From the cell containing the given text, extract its center point as (X, Y) coordinate. 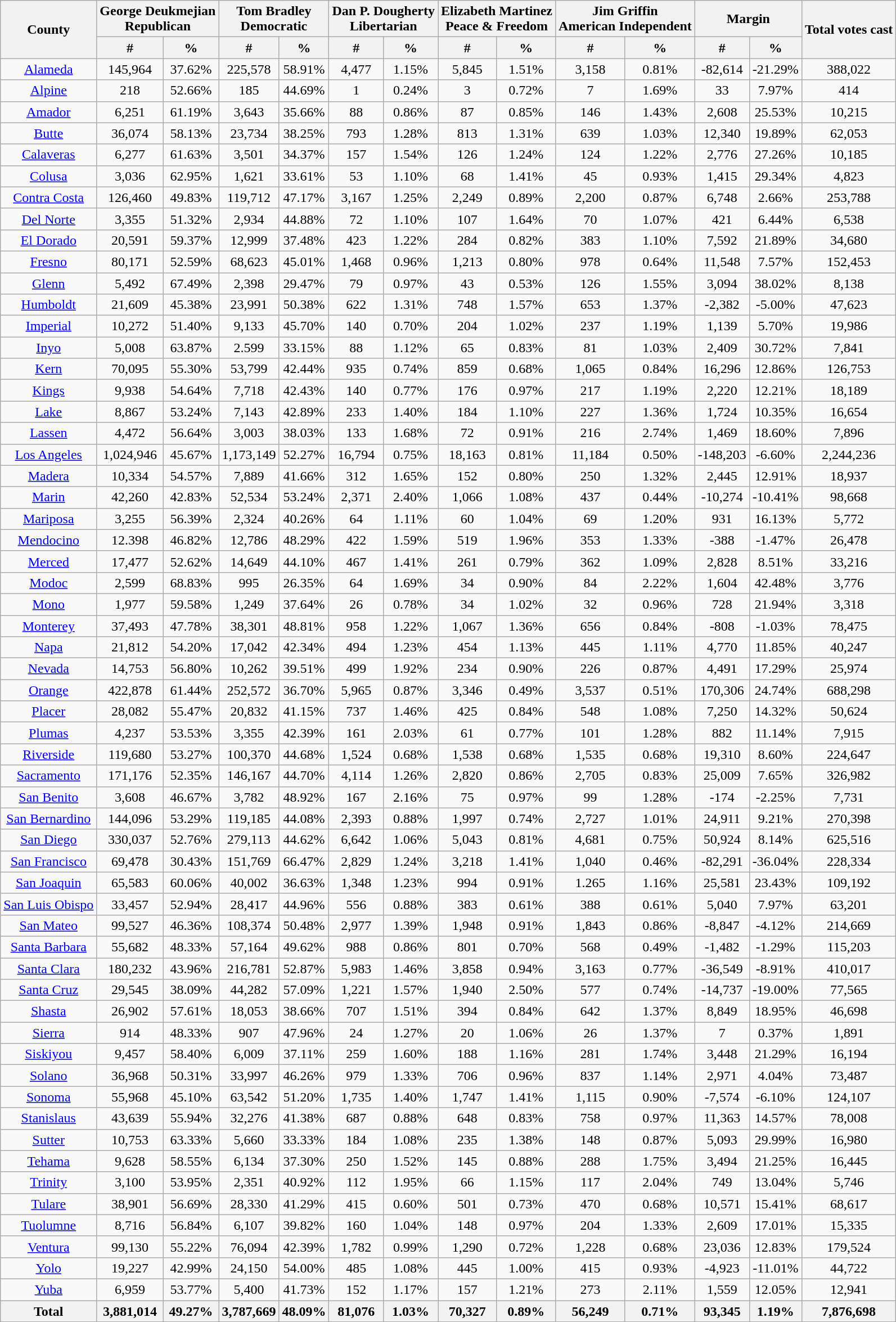
Modoc (48, 583)
0.51% (660, 690)
2,351 (249, 1182)
45.01% (304, 262)
2,829 (357, 861)
44.88% (304, 219)
84 (591, 583)
65,583 (130, 883)
38,301 (249, 626)
2,705 (591, 776)
5,093 (722, 1140)
55.30% (191, 369)
2.74% (660, 433)
2.40% (411, 497)
39.82% (304, 1225)
-19.00% (775, 990)
5,772 (849, 519)
2,608 (722, 112)
648 (467, 1118)
1.60% (411, 1054)
54.20% (191, 647)
52.27% (304, 455)
23,991 (249, 305)
5,660 (249, 1140)
Solano (48, 1076)
0.78% (411, 604)
Plumas (48, 733)
3,218 (467, 861)
270,398 (849, 819)
728 (722, 604)
6,251 (130, 112)
3,643 (249, 112)
Kern (48, 369)
1.92% (411, 669)
10,185 (849, 155)
284 (467, 240)
639 (591, 133)
44.68% (304, 754)
-82,614 (722, 69)
1,348 (357, 883)
59.58% (191, 604)
10,571 (722, 1204)
1.09% (660, 561)
2,371 (357, 497)
Tehama (48, 1161)
Tom BradleyDemocratic (274, 19)
3,608 (130, 797)
52,534 (249, 497)
52.66% (191, 91)
801 (467, 947)
-21.29% (775, 69)
1.25% (411, 197)
8.60% (775, 754)
217 (591, 390)
Inyo (48, 348)
1,535 (591, 754)
548 (591, 712)
76,094 (249, 1247)
8.51% (775, 561)
8.14% (775, 840)
2.04% (660, 1182)
56,249 (591, 1311)
-6.60% (775, 455)
16,194 (849, 1054)
3,158 (591, 69)
1,173,149 (249, 455)
53.95% (191, 1182)
Tuolumne (48, 1225)
3,782 (249, 797)
12.91% (775, 476)
9,133 (249, 326)
Yolo (48, 1268)
12,786 (249, 540)
907 (249, 1033)
41.38% (304, 1118)
171,176 (130, 776)
5,492 (130, 283)
12,941 (849, 1289)
1,524 (357, 754)
7.57% (775, 262)
Monterey (48, 626)
11.14% (775, 733)
29.34% (775, 176)
54.00% (304, 1268)
Mono (48, 604)
0.79% (526, 561)
2,599 (130, 583)
55,968 (130, 1097)
42.99% (191, 1268)
261 (467, 561)
24.74% (775, 690)
6,134 (249, 1161)
45.38% (191, 305)
2.11% (660, 1289)
49.27% (191, 1311)
36.70% (304, 690)
1.65% (411, 476)
66 (467, 1182)
63,542 (249, 1097)
519 (467, 540)
2.66% (775, 197)
1.26% (411, 776)
Mariposa (48, 519)
Alpine (48, 91)
-4,923 (722, 1268)
259 (357, 1054)
2.22% (660, 583)
388,022 (849, 69)
556 (357, 904)
50,624 (849, 712)
1.95% (411, 1182)
Jim GriffinAmerican Independent (625, 19)
Shasta (48, 1011)
653 (591, 305)
Yuba (48, 1289)
San Mateo (48, 925)
1.20% (660, 519)
43 (467, 283)
233 (357, 412)
54.64% (191, 390)
12.86% (775, 369)
252,572 (249, 690)
454 (467, 647)
18,053 (249, 1011)
10,215 (849, 112)
2.16% (411, 797)
-10.41% (775, 497)
Siskiyou (48, 1054)
45 (591, 176)
1,221 (357, 990)
3,346 (467, 690)
99,130 (130, 1247)
80,171 (130, 262)
281 (591, 1054)
995 (249, 583)
39.51% (304, 669)
42,260 (130, 497)
115,203 (849, 947)
52.76% (191, 840)
167 (357, 797)
642 (591, 1011)
748 (467, 305)
7,889 (249, 476)
-388 (722, 540)
4.04% (775, 1076)
33 (722, 91)
8,849 (722, 1011)
3,100 (130, 1182)
1.74% (660, 1054)
61 (467, 733)
-7,574 (722, 1097)
5,008 (130, 348)
87 (467, 112)
20,591 (130, 240)
353 (591, 540)
253,788 (849, 197)
35.66% (304, 112)
21,609 (130, 305)
42.34% (304, 647)
Madera (48, 476)
25.53% (775, 112)
2,934 (249, 219)
68.83% (191, 583)
51.40% (191, 326)
4,770 (722, 647)
46,698 (849, 1011)
5,965 (357, 690)
18,937 (849, 476)
Sutter (48, 1140)
188 (467, 1054)
1.64% (526, 219)
Sonoma (48, 1097)
7,876,698 (849, 1311)
28,417 (249, 904)
55.94% (191, 1118)
1.43% (660, 112)
48.81% (304, 626)
1,415 (722, 176)
75 (467, 797)
2,393 (357, 819)
40.26% (304, 519)
12.21% (775, 390)
33,997 (249, 1076)
101 (591, 733)
1,538 (467, 754)
2.03% (411, 733)
5,043 (467, 840)
958 (357, 626)
1,604 (722, 583)
6,959 (130, 1289)
11,184 (591, 455)
14,753 (130, 669)
470 (591, 1204)
2,609 (722, 1225)
57.09% (304, 990)
161 (357, 733)
1,977 (130, 604)
4,114 (357, 776)
Riverside (48, 754)
51.32% (191, 219)
47.17% (304, 197)
793 (357, 133)
60.06% (191, 883)
42.89% (304, 412)
16,296 (722, 369)
57,164 (249, 947)
2.599 (249, 348)
1.265 (591, 883)
17.29% (775, 669)
19.89% (775, 133)
Butte (48, 133)
4,237 (130, 733)
63,201 (849, 904)
1,040 (591, 861)
1.21% (526, 1289)
4,823 (849, 176)
12.05% (775, 1289)
5,400 (249, 1289)
6.44% (775, 219)
9,628 (130, 1161)
53.53% (191, 733)
Contra Costa (48, 197)
52.35% (191, 776)
656 (591, 626)
27.26% (775, 155)
San Diego (48, 840)
1.27% (411, 1033)
42.83% (191, 497)
Glenn (48, 283)
26,902 (130, 1011)
119,680 (130, 754)
23,734 (249, 133)
11.85% (775, 647)
55.22% (191, 1247)
108,374 (249, 925)
32,276 (249, 1118)
6,277 (130, 155)
228,334 (849, 861)
1,735 (357, 1097)
16,445 (849, 1161)
688,298 (849, 690)
622 (357, 305)
813 (467, 133)
1,066 (467, 497)
19,986 (849, 326)
7,592 (722, 240)
410,017 (849, 968)
32 (591, 604)
6,642 (357, 840)
34.37% (304, 155)
24,911 (722, 819)
-36,549 (722, 968)
1,065 (591, 369)
41.73% (304, 1289)
Sacramento (48, 776)
18,163 (467, 455)
3,537 (591, 690)
78,008 (849, 1118)
81,076 (357, 1311)
33.33% (304, 1140)
43,639 (130, 1118)
6,107 (249, 1225)
3,003 (249, 433)
40.92% (304, 1182)
45.67% (191, 455)
37,493 (130, 626)
422,878 (130, 690)
38.66% (304, 1011)
3,255 (130, 519)
12.398 (130, 540)
19,310 (722, 754)
17.01% (775, 1225)
1.17% (411, 1289)
70,095 (130, 369)
44,722 (849, 1268)
362 (591, 561)
14.57% (775, 1118)
1,559 (722, 1289)
30.43% (191, 861)
176 (467, 390)
112 (357, 1182)
Lassen (48, 433)
San Luis Obispo (48, 904)
1,782 (357, 1247)
0.50% (660, 455)
37.64% (304, 604)
53 (357, 176)
160 (357, 1225)
8,867 (130, 412)
Los Angeles (48, 455)
44.62% (304, 840)
0.82% (526, 240)
Tulare (48, 1204)
Santa Clara (48, 968)
1,213 (467, 262)
16,980 (849, 1140)
38.09% (191, 990)
180,232 (130, 968)
-174 (722, 797)
70 (591, 219)
1.75% (660, 1161)
988 (357, 947)
117 (591, 1182)
3,858 (467, 968)
44.70% (304, 776)
1.52% (411, 1161)
49.83% (191, 197)
3,494 (722, 1161)
56.64% (191, 433)
42.43% (304, 390)
18,189 (849, 390)
12,340 (722, 133)
9.21% (775, 819)
2,409 (722, 348)
737 (357, 712)
7,718 (249, 390)
0.94% (526, 968)
1,724 (722, 412)
36,968 (130, 1076)
145 (467, 1161)
Imperial (48, 326)
24 (357, 1033)
21.89% (775, 240)
63.87% (191, 348)
56.80% (191, 669)
46.26% (304, 1076)
9,938 (130, 390)
44.96% (304, 904)
394 (467, 1011)
33.15% (304, 348)
Elizabeth MartinezPeace & Freedom (496, 19)
749 (722, 1182)
3,501 (249, 155)
185 (249, 91)
17,042 (249, 647)
0.71% (660, 1311)
46.36% (191, 925)
40,247 (849, 647)
218 (130, 91)
1,891 (849, 1033)
1.59% (411, 540)
144,096 (130, 819)
216 (591, 433)
68,617 (849, 1204)
4,491 (722, 669)
48.92% (304, 797)
0.24% (411, 91)
-4.12% (775, 925)
58.40% (191, 1054)
20 (467, 1033)
Stanislaus (48, 1118)
San Bernardino (48, 819)
25,581 (722, 883)
Amador (48, 112)
11,363 (722, 1118)
57.61% (191, 1011)
37.48% (304, 240)
18.95% (775, 1011)
41.15% (304, 712)
978 (591, 262)
1.00% (526, 1268)
20,832 (249, 712)
62,053 (849, 133)
43.96% (191, 968)
34,680 (849, 240)
Del Norte (48, 219)
52.59% (191, 262)
234 (467, 669)
50.48% (304, 925)
69,478 (130, 861)
3,787,669 (249, 1311)
56.84% (191, 1225)
758 (591, 1118)
152,453 (849, 262)
30.72% (775, 348)
79 (357, 283)
4,681 (591, 840)
24,150 (249, 1268)
2,445 (722, 476)
6,538 (849, 219)
San Joaquin (48, 883)
58.13% (191, 133)
12,999 (249, 240)
216,781 (249, 968)
10.35% (775, 412)
-8,847 (722, 925)
7,143 (249, 412)
467 (357, 561)
52.87% (304, 968)
326,982 (849, 776)
69 (591, 519)
Total (48, 1311)
288 (591, 1161)
124,107 (849, 1097)
77,565 (849, 990)
227 (591, 412)
93,345 (722, 1311)
1,621 (249, 176)
Total votes cast (849, 29)
6,009 (249, 1054)
1,468 (357, 262)
-1,482 (722, 947)
Merced (48, 561)
16,654 (849, 412)
Dan P. DoughertyLibertarian (384, 19)
46.67% (191, 797)
179,524 (849, 1247)
61.44% (191, 690)
2,324 (249, 519)
73,487 (849, 1076)
44,282 (249, 990)
146,167 (249, 776)
4,477 (357, 69)
7,896 (849, 433)
494 (357, 647)
214,669 (849, 925)
577 (591, 990)
68 (467, 176)
1.96% (526, 540)
33,216 (849, 561)
3,167 (357, 197)
7,841 (849, 348)
133 (357, 433)
81 (591, 348)
485 (357, 1268)
George DeukmejianRepublican (157, 19)
2,200 (591, 197)
99,527 (130, 925)
5,040 (722, 904)
9,457 (130, 1054)
63.33% (191, 1140)
0.37% (775, 1033)
235 (467, 1140)
226 (591, 669)
425 (467, 712)
23.43% (775, 883)
-808 (722, 626)
21.25% (775, 1161)
10,272 (130, 326)
3,094 (722, 283)
29,545 (130, 990)
62.95% (191, 176)
119,185 (249, 819)
3,881,014 (130, 1311)
3,776 (849, 583)
-6.10% (775, 1097)
237 (591, 326)
23,036 (722, 1247)
47,623 (849, 305)
38.03% (304, 433)
1,228 (591, 1247)
707 (357, 1011)
0.64% (660, 262)
625,516 (849, 840)
53.77% (191, 1289)
61.19% (191, 112)
Sierra (48, 1033)
67.49% (191, 283)
2,727 (591, 819)
50,924 (722, 840)
48.29% (304, 540)
7,250 (722, 712)
859 (467, 369)
26,478 (849, 540)
914 (130, 1033)
8,138 (849, 283)
12.83% (775, 1247)
273 (591, 1289)
1.07% (660, 219)
499 (357, 669)
1 (357, 91)
66.47% (304, 861)
21,812 (130, 647)
56.39% (191, 519)
422 (357, 540)
882 (722, 733)
1.13% (526, 647)
330,037 (130, 840)
1,843 (591, 925)
38,901 (130, 1204)
Alameda (48, 69)
146 (591, 112)
0.44% (660, 497)
0.53% (526, 283)
San Francisco (48, 861)
126,460 (130, 197)
3,036 (130, 176)
Mendocino (48, 540)
44.10% (304, 561)
1.12% (411, 348)
100,370 (249, 754)
99 (591, 797)
5,845 (467, 69)
1,249 (249, 604)
5,746 (849, 1182)
40,002 (249, 883)
44.08% (304, 819)
18.60% (775, 433)
-1.29% (775, 947)
126,753 (849, 369)
15,335 (849, 1225)
-8.91% (775, 968)
47.78% (191, 626)
37.11% (304, 1054)
36,074 (130, 133)
1.32% (660, 476)
-2.25% (775, 797)
423 (357, 240)
65 (467, 348)
414 (849, 91)
2,820 (467, 776)
25,009 (722, 776)
11,548 (722, 262)
98,668 (849, 497)
0.99% (411, 1247)
935 (357, 369)
Calaveras (48, 155)
-1.03% (775, 626)
45.70% (304, 326)
2,249 (467, 197)
8,716 (130, 1225)
68,623 (249, 262)
1,115 (591, 1097)
-148,203 (722, 455)
1,067 (467, 626)
2.50% (526, 990)
37.30% (304, 1161)
119,712 (249, 197)
-2,382 (722, 305)
1.39% (411, 925)
568 (591, 947)
46.82% (191, 540)
50.38% (304, 305)
2,220 (722, 390)
47.96% (304, 1033)
59.37% (191, 240)
994 (467, 883)
1.38% (526, 1140)
19,227 (130, 1268)
41.66% (304, 476)
16,794 (357, 455)
45.10% (191, 1097)
28,082 (130, 712)
21.29% (775, 1054)
1,290 (467, 1247)
10,262 (249, 669)
Napa (48, 647)
78,475 (849, 626)
Placer (48, 712)
-36.04% (775, 861)
Lake (48, 412)
225,578 (249, 69)
312 (357, 476)
Orange (48, 690)
29.47% (304, 283)
151,769 (249, 861)
5.70% (775, 326)
1,139 (722, 326)
107 (467, 219)
53.27% (191, 754)
-14,737 (722, 990)
55.47% (191, 712)
54.57% (191, 476)
16.13% (775, 519)
10,753 (130, 1140)
-5.00% (775, 305)
58.91% (304, 69)
437 (591, 497)
Santa Barbara (48, 947)
0.60% (411, 1204)
53,799 (249, 369)
38.02% (775, 283)
1,940 (467, 990)
170,306 (722, 690)
60 (467, 519)
52.62% (191, 561)
13.04% (775, 1182)
28,330 (249, 1204)
-10,274 (722, 497)
29.99% (775, 1140)
El Dorado (48, 240)
San Benito (48, 797)
48.09% (304, 1311)
15.41% (775, 1204)
1.55% (660, 283)
61.63% (191, 155)
1,997 (467, 819)
58.55% (191, 1161)
145,964 (130, 69)
2,244,236 (849, 455)
Marin (48, 497)
55,682 (130, 947)
2,828 (722, 561)
1,747 (467, 1097)
0.85% (526, 112)
County (48, 29)
21.94% (775, 604)
687 (357, 1118)
36.63% (304, 883)
38.25% (304, 133)
Colusa (48, 176)
1,469 (722, 433)
33,457 (130, 904)
17,477 (130, 561)
50.31% (191, 1076)
6,748 (722, 197)
49.62% (304, 947)
3,163 (591, 968)
14.32% (775, 712)
5,983 (357, 968)
44.69% (304, 91)
53.29% (191, 819)
1.01% (660, 819)
1.54% (411, 155)
42.44% (304, 369)
1,948 (467, 925)
0.46% (660, 861)
70,327 (467, 1311)
7,731 (849, 797)
-1.47% (775, 540)
501 (467, 1204)
837 (591, 1076)
224,647 (849, 754)
-82,291 (722, 861)
1.68% (411, 433)
3,318 (849, 604)
7,915 (849, 733)
25,974 (849, 669)
2,398 (249, 283)
Ventura (48, 1247)
979 (357, 1076)
421 (722, 219)
-11.01% (775, 1268)
1.14% (660, 1076)
Margin (748, 19)
Trinity (48, 1182)
279,113 (249, 840)
56.69% (191, 1204)
0.73% (526, 1204)
1,024,946 (130, 455)
14,649 (249, 561)
3,448 (722, 1054)
26.35% (304, 583)
Santa Cruz (48, 990)
51.20% (304, 1097)
2,971 (722, 1076)
124 (591, 155)
33.61% (304, 176)
Fresno (48, 262)
Humboldt (48, 305)
7.65% (775, 776)
706 (467, 1076)
2,776 (722, 155)
41.29% (304, 1204)
37.62% (191, 69)
42.48% (775, 583)
Nevada (48, 669)
52.94% (191, 904)
3 (467, 91)
10,334 (130, 476)
109,192 (849, 883)
2,977 (357, 925)
4,472 (130, 433)
931 (722, 519)
Kings (48, 390)
388 (591, 904)
